For the text-containing cell, return its midpoint in [x, y] coordinate format. 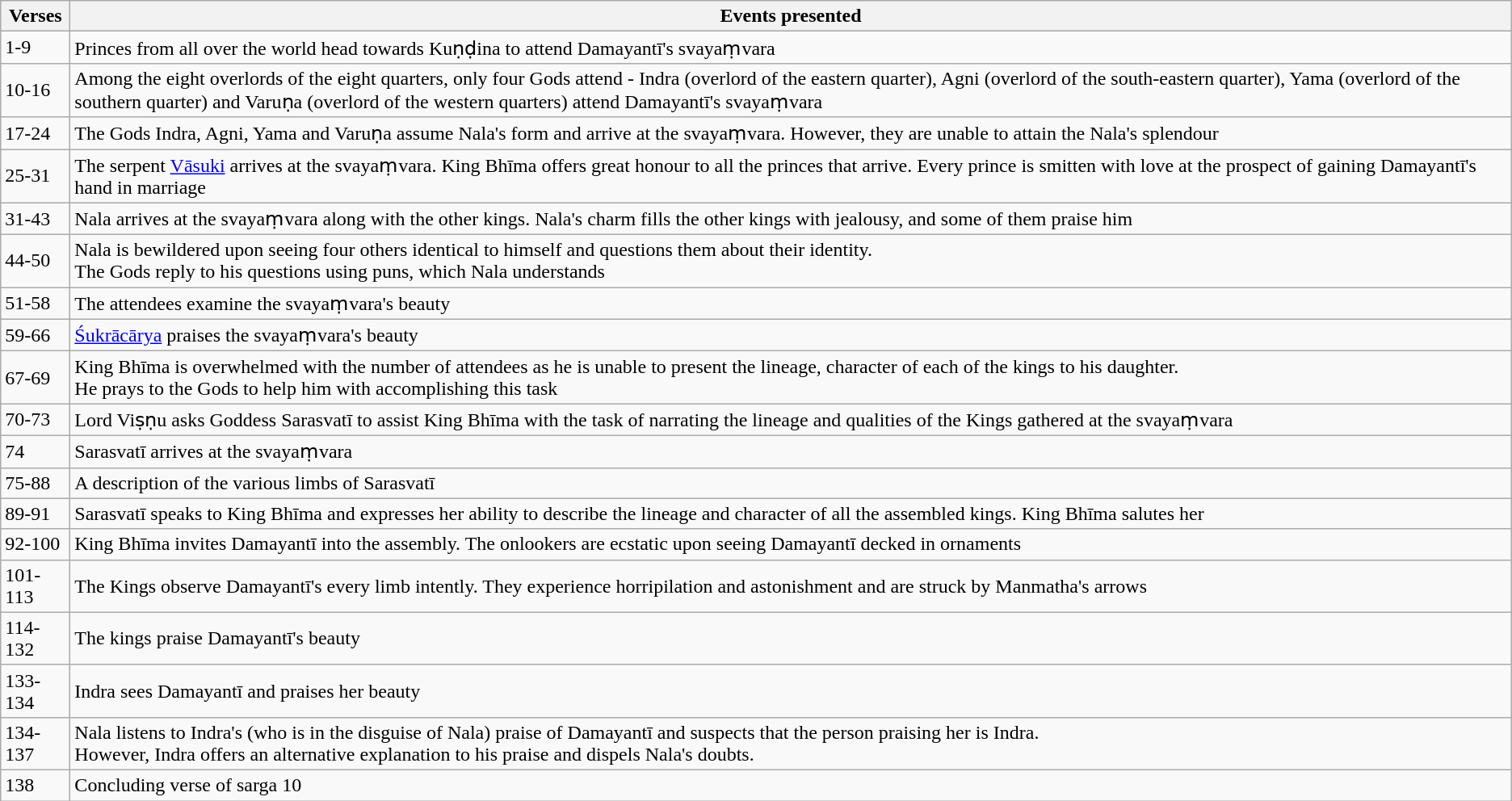
King Bhīma invites Damayantī into the assembly. The onlookers are ecstatic upon seeing Damayantī decked in ornaments [791, 544]
89-91 [36, 514]
1-9 [36, 48]
67-69 [36, 378]
138 [36, 785]
101-113 [36, 586]
The Kings observe Damayantī's every limb intently. They experience horripilation and astonishment and are struck by Manmatha's arrows [791, 586]
70-73 [36, 420]
25-31 [36, 176]
17-24 [36, 133]
Verses [36, 16]
133-134 [36, 691]
The Gods Indra, Agni, Yama and Varuṇa assume Nala's form and arrive at the svayaṃvara. However, they are unable to attain the Nala's splendour [791, 133]
31-43 [36, 219]
114-132 [36, 638]
Sarasvatī arrives at the svayaṃvara [791, 451]
92-100 [36, 544]
Sarasvatī speaks to King Bhīma and expresses her ability to describe the lineage and character of all the assembled kings. King Bhīma salutes her [791, 514]
Śukrācārya praises the svayaṃvara's beauty [791, 335]
Concluding verse of sarga 10 [791, 785]
Events presented [791, 16]
75-88 [36, 483]
44-50 [36, 262]
51-58 [36, 304]
10-16 [36, 90]
Princes from all over the world head towards Kuṇḍina to attend Damayantī's svayaṃvara [791, 48]
Indra sees Damayantī and praises her beauty [791, 691]
The attendees examine the svayaṃvara's beauty [791, 304]
134-137 [36, 743]
59-66 [36, 335]
Nala arrives at the svayaṃvara along with the other kings. Nala's charm fills the other kings with jealousy, and some of them praise him [791, 219]
Lord Viṣṇu asks Goddess Sarasvatī to assist King Bhīma with the task of narrating the lineage and qualities of the Kings gathered at the svayaṃvara [791, 420]
The kings praise Damayantī's beauty [791, 638]
74 [36, 451]
A description of the various limbs of Sarasvatī [791, 483]
